Provide the [x, y] coordinate of the cell's center where the given text is located.  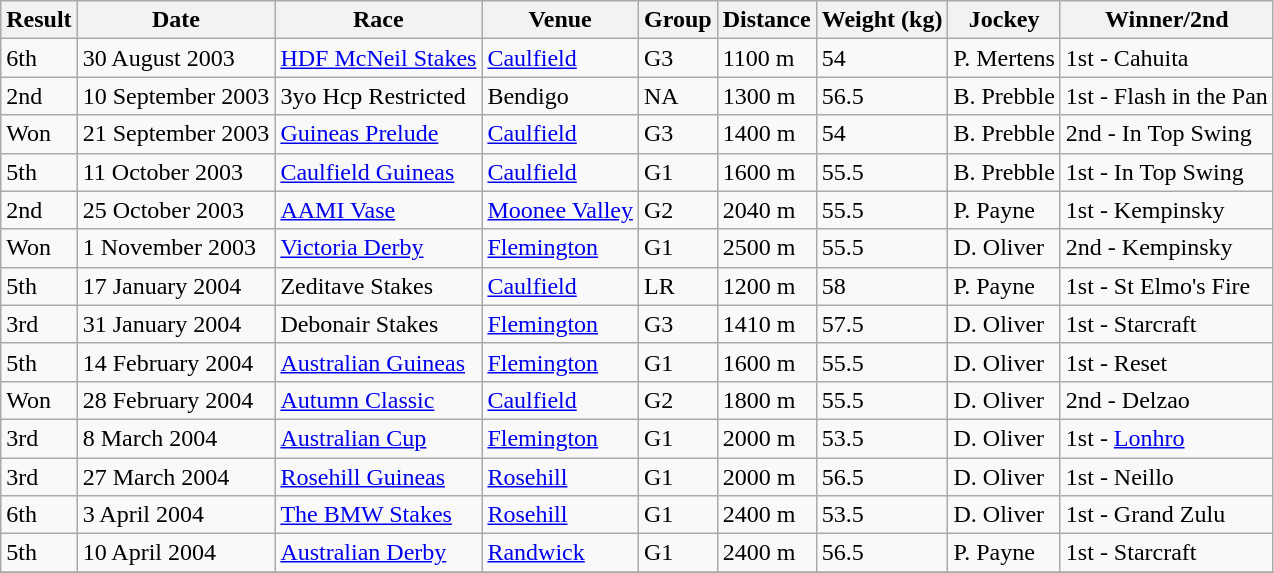
30 August 2003 [176, 58]
Australian Derby [378, 553]
58 [882, 286]
LR [678, 286]
3yo Hcp Restricted [378, 96]
14 February 2004 [176, 362]
1st - St Elmo's Fire [1166, 286]
Zeditave Stakes [378, 286]
1st - Reset [1166, 362]
Venue [560, 20]
1200 m [766, 286]
57.5 [882, 324]
Weight (kg) [882, 20]
Victoria Derby [378, 248]
1st - Cahuita [1166, 58]
Debonair Stakes [378, 324]
Randwick [560, 553]
1800 m [766, 400]
Winner/2nd [1166, 20]
Rosehill Guineas [378, 477]
10 September 2003 [176, 96]
Australian Cup [378, 438]
AAMI Vase [378, 210]
Distance [766, 20]
Australian Guineas [378, 362]
10 April 2004 [176, 553]
Caulfield Guineas [378, 172]
Moonee Valley [560, 210]
2nd - Kempinsky [1166, 248]
Group [678, 20]
1100 m [766, 58]
21 September 2003 [176, 134]
2040 m [766, 210]
The BMW Stakes [378, 515]
1st - Kempinsky [1166, 210]
11 October 2003 [176, 172]
HDF McNeil Stakes [378, 58]
Jockey [1004, 20]
1st - Neillo [1166, 477]
3 April 2004 [176, 515]
1410 m [766, 324]
1st - In Top Swing [1166, 172]
1st - Lonhro [1166, 438]
P. Mertens [1004, 58]
25 October 2003 [176, 210]
2nd - Delzao [1166, 400]
Bendigo [560, 96]
Autumn Classic [378, 400]
2nd - In Top Swing [1166, 134]
Date [176, 20]
2500 m [766, 248]
27 March 2004 [176, 477]
NA [678, 96]
Guineas Prelude [378, 134]
1st - Flash in the Pan [1166, 96]
28 February 2004 [176, 400]
31 January 2004 [176, 324]
1 November 2003 [176, 248]
Result [39, 20]
1400 m [766, 134]
17 January 2004 [176, 286]
1300 m [766, 96]
8 March 2004 [176, 438]
Race [378, 20]
1st - Grand Zulu [1166, 515]
